From the cell containing the given text, extract its center point as (X, Y) coordinate. 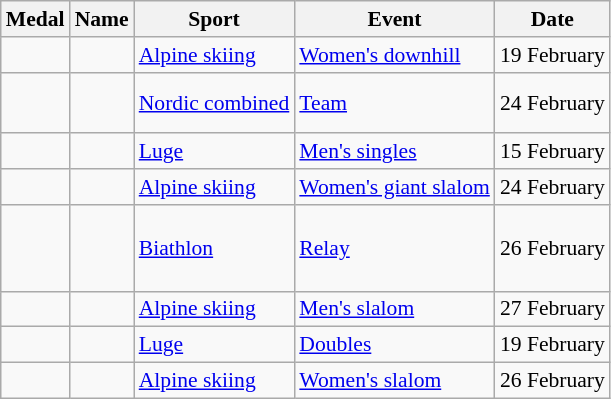
Biathlon (214, 248)
Event (394, 19)
Sport (214, 19)
Women's giant slalom (394, 187)
Team (394, 102)
Women's slalom (394, 381)
Relay (394, 248)
Medal (36, 19)
Date (552, 19)
27 February (552, 309)
Women's downhill (394, 55)
Doubles (394, 345)
15 February (552, 152)
Men's singles (394, 152)
Name (102, 19)
Men's slalom (394, 309)
Nordic combined (214, 102)
